From the cell containing the given text, extract its center point as [X, Y] coordinate. 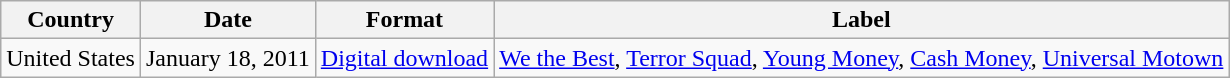
Digital download [404, 58]
We the Best, Terror Squad, Young Money, Cash Money, Universal Motown [862, 58]
Format [404, 20]
Country [71, 20]
January 18, 2011 [228, 58]
Label [862, 20]
Date [228, 20]
United States [71, 58]
